Capture the cell that displays the provided text and extract its (x, y) central coordinate. 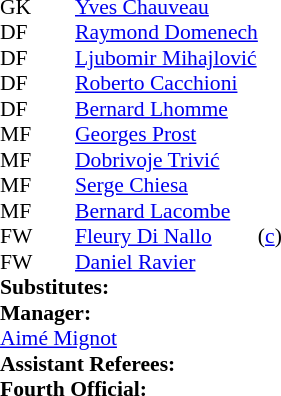
Substitutes: (129, 287)
Fleury Di Nallo (166, 237)
Bernard Lhomme (166, 109)
Serge Chiesa (166, 185)
Bernard Lacombe (166, 211)
Manager: (129, 313)
Dobrivoje Trivić (166, 160)
Roberto Cacchioni (166, 83)
Raymond Domenech (166, 33)
Daniel Ravier (166, 262)
Ljubomir Mihajlović (166, 58)
Georges Prost (166, 135)
